Search for the cell housing the specified text and yield its (x, y) center coordinate. 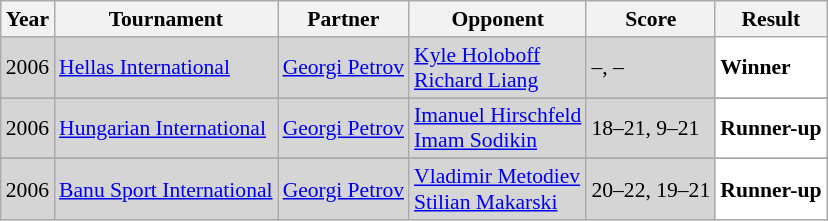
Imanuel Hirschfeld Imam Sodikin (498, 128)
Year (28, 19)
Result (770, 19)
Hungarian International (166, 128)
20–22, 19–21 (650, 190)
–, – (650, 68)
18–21, 9–21 (650, 128)
Score (650, 19)
Partner (344, 19)
Winner (770, 68)
Tournament (166, 19)
Banu Sport International (166, 190)
Kyle Holoboff Richard Liang (498, 68)
Hellas International (166, 68)
Opponent (498, 19)
Vladimir Metodiev Stilian Makarski (498, 190)
